Output the (X, Y) coordinate of the center of the cell containing the given text.  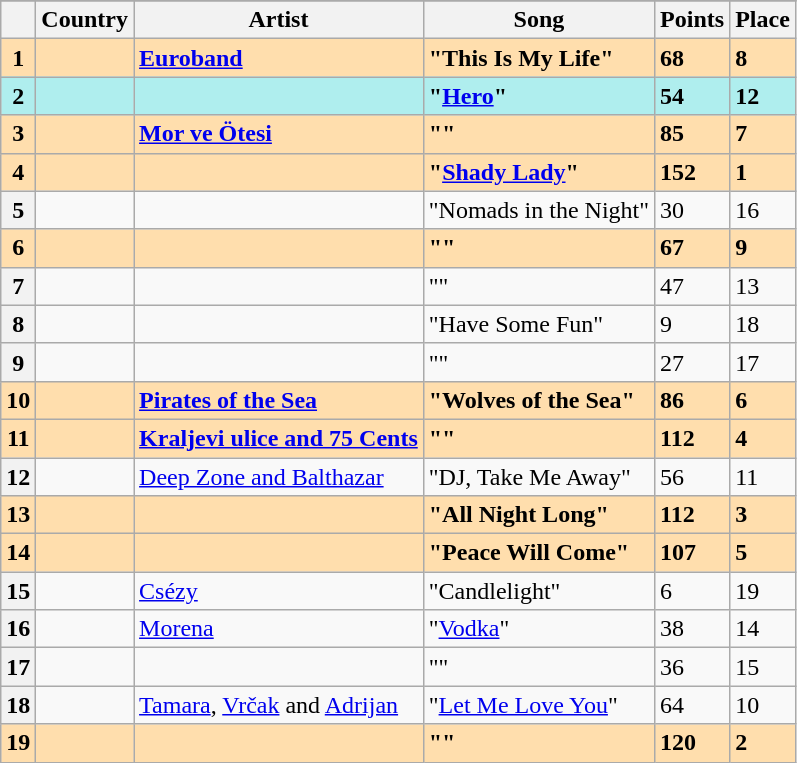
27 (692, 362)
Points (692, 20)
Deep Zone and Balthazar (279, 477)
"DJ, Take Me Away" (538, 477)
"Candlelight" (538, 591)
"Wolves of the Sea" (538, 400)
56 (692, 477)
120 (692, 743)
64 (692, 705)
54 (692, 96)
30 (692, 210)
Artist (279, 20)
"Let Me Love You" (538, 705)
Pirates of the Sea (279, 400)
86 (692, 400)
Mor ve Ötesi (279, 134)
67 (692, 248)
Morena (279, 629)
"Nomads in the Night" (538, 210)
Euroband (279, 58)
36 (692, 667)
"Peace Will Come" (538, 553)
"Shady Lady" (538, 172)
Kraljevi ulice and 75 Cents (279, 438)
Tamara, Vrčak and Adrijan (279, 705)
"This Is My Life" (538, 58)
38 (692, 629)
Country (85, 20)
"Hero" (538, 96)
152 (692, 172)
47 (692, 286)
"All Night Long" (538, 515)
85 (692, 134)
Csézy (279, 591)
107 (692, 553)
"Vodka" (538, 629)
Song (538, 20)
"Have Some Fun" (538, 324)
68 (692, 58)
Place (763, 20)
